Return the (X, Y) coordinate for the center point of the cell that contains the specified text.  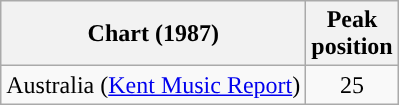
Australia (Kent Music Report) (154, 85)
25 (352, 85)
Chart (1987) (154, 34)
Peakposition (352, 34)
